Detect which cell encompasses the target text, then output its [X, Y] center coordinate. 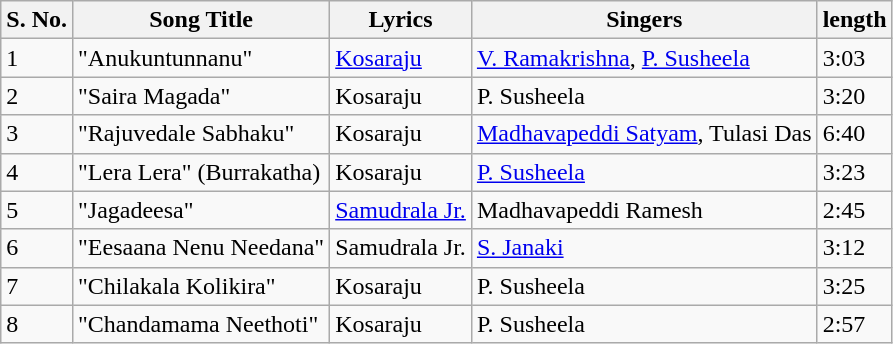
2:45 [854, 210]
3 [37, 134]
length [854, 20]
"Saira Magada" [200, 96]
3:12 [854, 248]
"Anukuntunnanu" [200, 58]
"Jagadeesa" [200, 210]
8 [37, 324]
6:40 [854, 134]
S. No. [37, 20]
3:25 [854, 286]
6 [37, 248]
1 [37, 58]
Song Title [200, 20]
"Rajuvedale Sabhaku" [200, 134]
Lyrics [401, 20]
3:20 [854, 96]
"Eesaana Nenu Needana" [200, 248]
S. Janaki [644, 248]
Singers [644, 20]
4 [37, 172]
3:23 [854, 172]
"Chilakala Kolikira" [200, 286]
7 [37, 286]
2 [37, 96]
Madhavapeddi Satyam, Tulasi Das [644, 134]
Madhavapeddi Ramesh [644, 210]
5 [37, 210]
V. Ramakrishna, P. Susheela [644, 58]
2:57 [854, 324]
"Chandamama Neethoti" [200, 324]
3:03 [854, 58]
"Lera Lera" (Burrakatha) [200, 172]
